Scan for the cell matching the given text and deliver its [X, Y] coordinate at center. 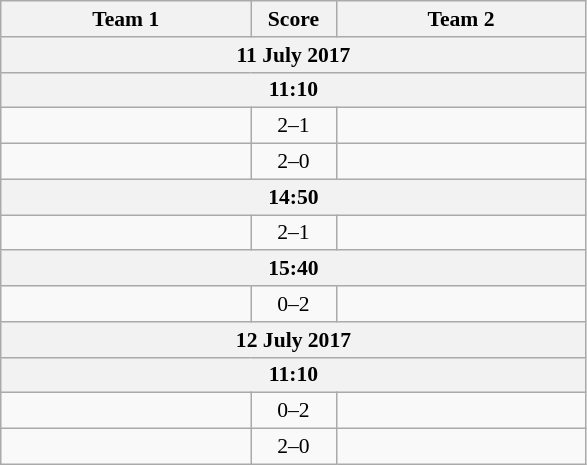
12 July 2017 [294, 340]
Team 2 [461, 19]
15:40 [294, 269]
Team 1 [126, 19]
14:50 [294, 197]
Score [294, 19]
11 July 2017 [294, 55]
